Output the [X, Y] coordinate of the center of the cell containing the given text.  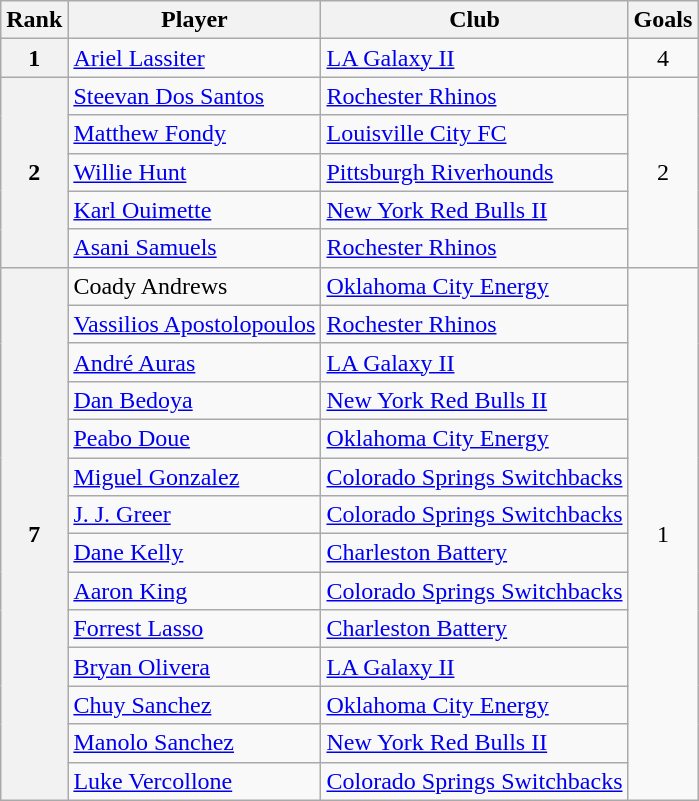
4 [663, 58]
Goals [663, 20]
Vassilios Apostolopoulos [194, 324]
Manolo Sanchez [194, 743]
Forrest Lasso [194, 629]
Pittsburgh Riverhounds [474, 172]
Coady Andrews [194, 286]
Ariel Lassiter [194, 58]
J. J. Greer [194, 515]
Bryan Olivera [194, 667]
Asani Samuels [194, 248]
Dane Kelly [194, 553]
Steevan Dos Santos [194, 96]
Miguel Gonzalez [194, 477]
Chuy Sanchez [194, 705]
Matthew Fondy [194, 134]
Peabo Doue [194, 438]
Willie Hunt [194, 172]
Dan Bedoya [194, 400]
7 [34, 534]
Rank [34, 20]
Karl Ouimette [194, 210]
Aaron King [194, 591]
Luke Vercollone [194, 781]
Club [474, 20]
André Auras [194, 362]
Player [194, 20]
Louisville City FC [474, 134]
